Return (x, y) of the center of cell containing provided text 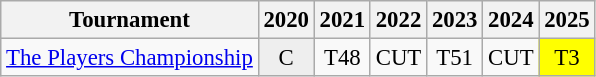
2020 (286, 20)
C (286, 58)
2021 (342, 20)
2023 (455, 20)
T51 (455, 58)
The Players Championship (130, 58)
2022 (398, 20)
T3 (567, 58)
Tournament (130, 20)
2024 (511, 20)
2025 (567, 20)
T48 (342, 58)
